Determine the (X, Y) coordinate at the center of the cell enclosing the given text.  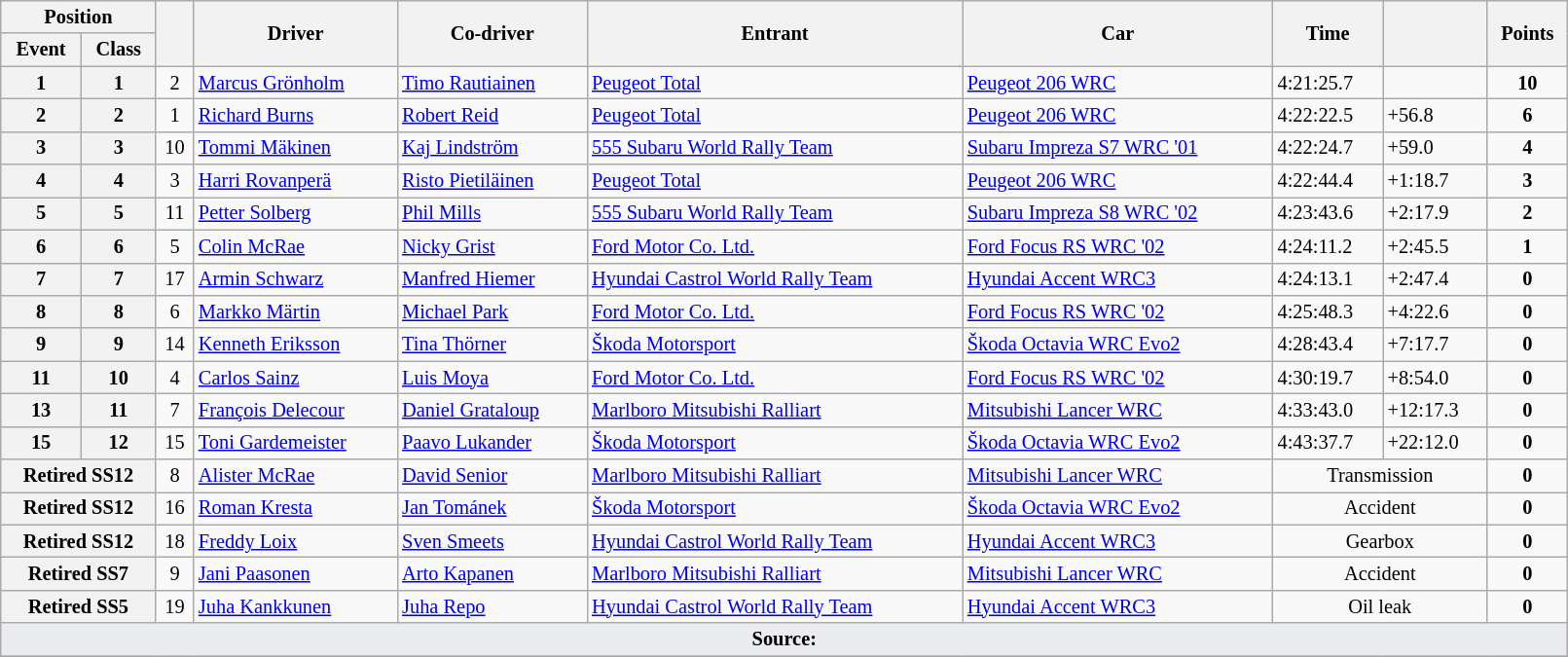
Jan Tománek (492, 508)
Tommi Mäkinen (296, 148)
+8:54.0 (1435, 378)
+4:22.6 (1435, 311)
17 (175, 279)
Time (1328, 33)
Subaru Impreza S7 WRC '01 (1117, 148)
Retired SS5 (78, 606)
+12:17.3 (1435, 410)
Robert Reid (492, 115)
Markko Märtin (296, 311)
Tina Thörner (492, 345)
+22:12.0 (1435, 443)
Nicky Grist (492, 246)
16 (175, 508)
Risto Pietiläinen (492, 181)
Juha Kankkunen (296, 606)
Class (119, 50)
Manfred Hiemer (492, 279)
Retired SS7 (78, 573)
Roman Kresta (296, 508)
Transmission (1380, 476)
Timo Rautiainen (492, 83)
Marcus Grönholm (296, 83)
+59.0 (1435, 148)
Phil Mills (492, 213)
+56.8 (1435, 115)
Co-driver (492, 33)
4:22:22.5 (1328, 115)
13 (41, 410)
Carlos Sainz (296, 378)
Kenneth Eriksson (296, 345)
12 (119, 443)
+7:17.7 (1435, 345)
4:28:43.4 (1328, 345)
18 (175, 541)
Luis Moya (492, 378)
David Senior (492, 476)
Oil leak (1380, 606)
Alister McRae (296, 476)
4:30:19.7 (1328, 378)
4:24:11.2 (1328, 246)
Points (1528, 33)
Petter Solberg (296, 213)
Kaj Lindström (492, 148)
+2:17.9 (1435, 213)
Toni Gardemeister (296, 443)
4:21:25.7 (1328, 83)
Richard Burns (296, 115)
François Delecour (296, 410)
Sven Smeets (492, 541)
4:23:43.6 (1328, 213)
Entrant (775, 33)
Paavo Lukander (492, 443)
Gearbox (1380, 541)
Driver (296, 33)
+1:18.7 (1435, 181)
4:24:13.1 (1328, 279)
4:43:37.7 (1328, 443)
Daniel Grataloup (492, 410)
Position (78, 17)
Event (41, 50)
Subaru Impreza S8 WRC '02 (1117, 213)
Colin McRae (296, 246)
Michael Park (492, 311)
Car (1117, 33)
Harri Rovanperä (296, 181)
14 (175, 345)
4:22:24.7 (1328, 148)
Juha Repo (492, 606)
4:25:48.3 (1328, 311)
4:33:43.0 (1328, 410)
Source: (784, 639)
Jani Paasonen (296, 573)
Freddy Loix (296, 541)
Armin Schwarz (296, 279)
+2:47.4 (1435, 279)
19 (175, 606)
4:22:44.4 (1328, 181)
Arto Kapanen (492, 573)
+2:45.5 (1435, 246)
